Return the (X, Y) coordinate for the center point of the cell that contains the specified text.  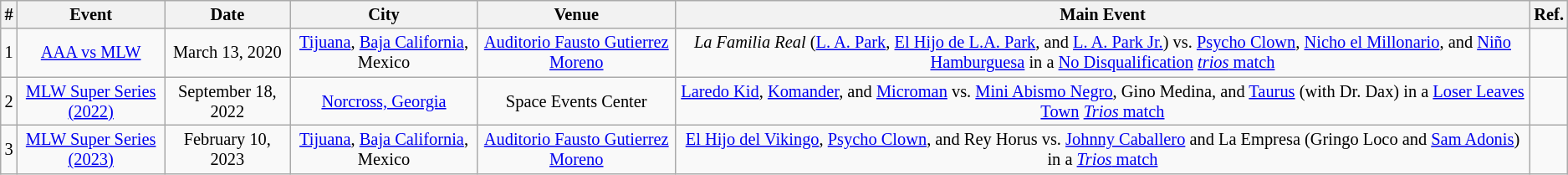
Space Events Center (576, 101)
El Hijo del Vikingo, Psycho Clown, and Rey Horus vs. Johnny Caballero and La Empresa (Gringo Loco and Sam Adonis) in a Trios match (1102, 149)
MLW Super Series (2022) (91, 101)
Venue (576, 14)
3 (9, 149)
Norcross, Georgia (384, 101)
Main Event (1102, 14)
Event (91, 14)
Date (227, 14)
Laredo Kid, Komander, and Microman vs. Mini Abismo Negro, Gino Medina, and Taurus (with Dr. Dax) in a Loser Leaves Town Trios match (1102, 101)
City (384, 14)
2 (9, 101)
February 10, 2023 (227, 149)
March 13, 2020 (227, 53)
1 (9, 53)
MLW Super Series (2023) (91, 149)
# (9, 14)
September 18, 2022 (227, 101)
Ref. (1549, 14)
AAA vs MLW (91, 53)
